Capture the cell that displays the provided text and extract its [X, Y] central coordinate. 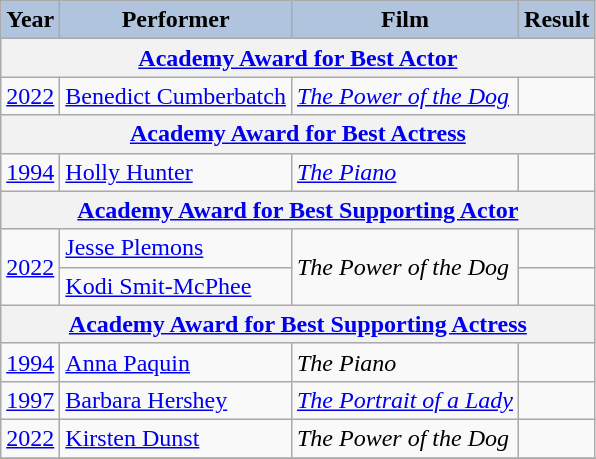
The Portrait of a Lady [404, 400]
Academy Award for Best Actor [298, 58]
1997 [30, 400]
Kodi Smit-McPhee [176, 286]
Year [30, 20]
Anna Paquin [176, 362]
Result [557, 20]
Performer [176, 20]
Film [404, 20]
Holly Hunter [176, 172]
Kirsten Dunst [176, 438]
Jesse Plemons [176, 248]
Academy Award for Best Supporting Actor [298, 210]
Barbara Hershey [176, 400]
Benedict Cumberbatch [176, 96]
Academy Award for Best Supporting Actress [298, 324]
Academy Award for Best Actress [298, 134]
